Detect which cell encompasses the target text, then output its [X, Y] center coordinate. 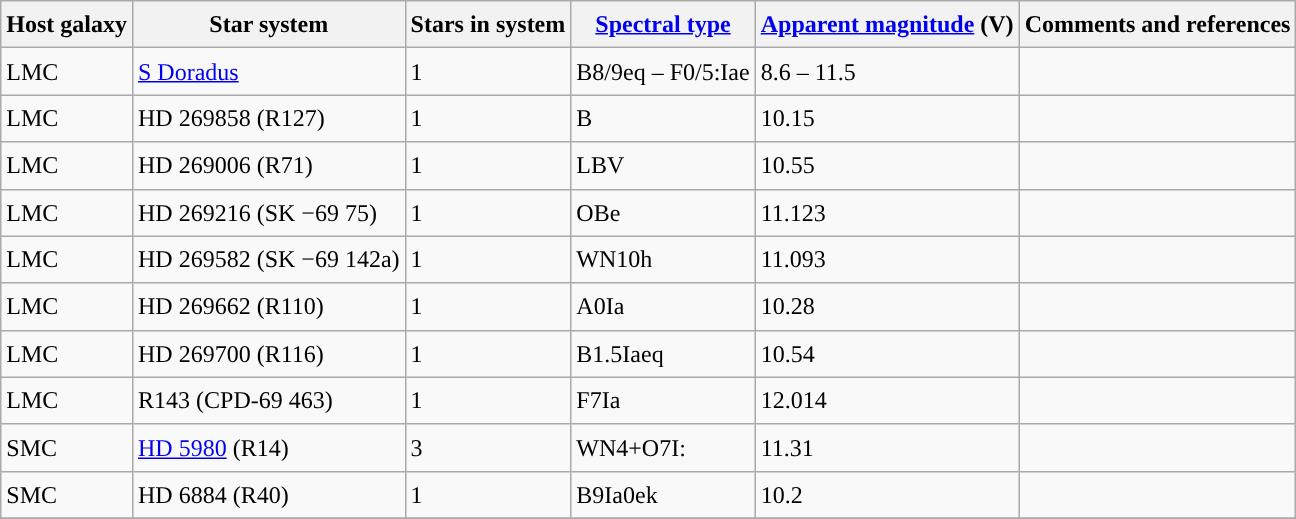
LBV [663, 166]
B8/9eq – F0/5:Iae [663, 72]
Star system [268, 24]
HD 269582 (SK −69 142a) [268, 260]
HD 6884 (R40) [268, 494]
WN10h [663, 260]
B [663, 118]
B1.5Iaeq [663, 354]
11.31 [887, 448]
Comments and references [1158, 24]
HD 269700 (R116) [268, 354]
B9Ia0ek [663, 494]
A0Ia [663, 306]
8.6 – 11.5 [887, 72]
12.014 [887, 400]
OBe [663, 212]
Host galaxy [67, 24]
HD 269006 (R71) [268, 166]
HD 269662 (R110) [268, 306]
Stars in system [488, 24]
10.15 [887, 118]
3 [488, 448]
S Doradus [268, 72]
HD 5980 (R14) [268, 448]
11.123 [887, 212]
R143 (CPD-69 463) [268, 400]
WN4+O7I: [663, 448]
10.2 [887, 494]
10.55 [887, 166]
10.28 [887, 306]
HD 269216 (SK −69 75) [268, 212]
F7Ia [663, 400]
Spectral type [663, 24]
Apparent magnitude (V) [887, 24]
HD 269858 (R127) [268, 118]
11.093 [887, 260]
10.54 [887, 354]
